Return the (x, y) coordinate for the center point of the cell that contains the specified text.  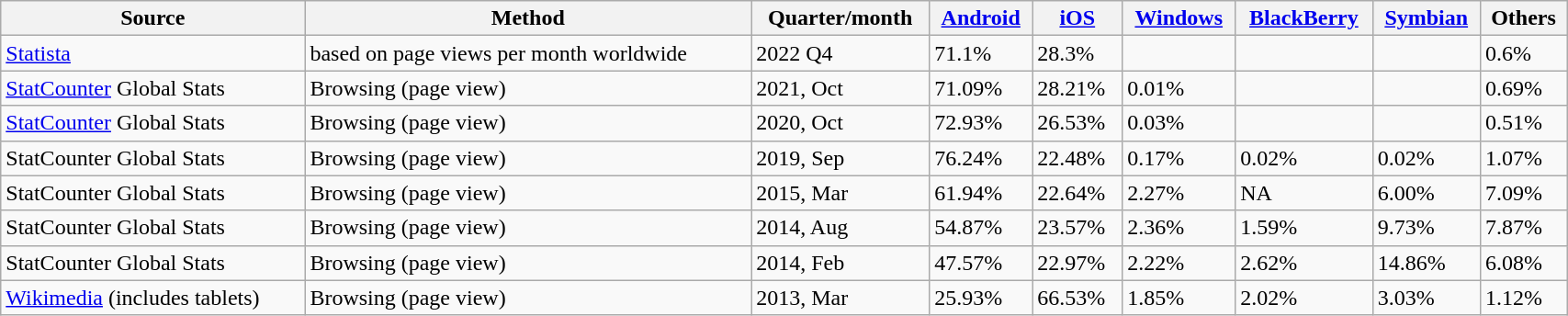
Windows (1179, 18)
2022 Q4 (840, 53)
22.97% (1077, 263)
71.1% (981, 53)
0.01% (1179, 88)
7.09% (1523, 193)
47.57% (981, 263)
iOS (1077, 18)
6.08% (1523, 263)
2.22% (1179, 263)
0.03% (1179, 123)
2021, Oct (840, 88)
2.27% (1179, 193)
2014, Feb (840, 263)
61.94% (981, 193)
6.00% (1426, 193)
Android (981, 18)
76.24% (981, 158)
1.85% (1179, 298)
Symbian (1426, 18)
28.3% (1077, 53)
Wikimedia (includes tablets) (152, 298)
NA (1304, 193)
1.12% (1523, 298)
25.93% (981, 298)
Method (528, 18)
Source (152, 18)
based on page views per month worldwide (528, 53)
0.51% (1523, 123)
9.73% (1426, 228)
71.09% (981, 88)
2019, Sep (840, 158)
2015, Mar (840, 193)
3.03% (1426, 298)
Quarter/month (840, 18)
0.69% (1523, 88)
54.87% (981, 228)
2020, Oct (840, 123)
0.17% (1179, 158)
0.6% (1523, 53)
2013, Mar (840, 298)
2.36% (1179, 228)
66.53% (1077, 298)
2.62% (1304, 263)
22.64% (1077, 193)
BlackBerry (1304, 18)
28.21% (1077, 88)
22.48% (1077, 158)
23.57% (1077, 228)
7.87% (1523, 228)
Statista (152, 53)
Others (1523, 18)
1.07% (1523, 158)
2.02% (1304, 298)
14.86% (1426, 263)
1.59% (1304, 228)
72.93% (981, 123)
2014, Aug (840, 228)
26.53% (1077, 123)
